Return the [X, Y] coordinate for the center point of the cell that contains the specified text.  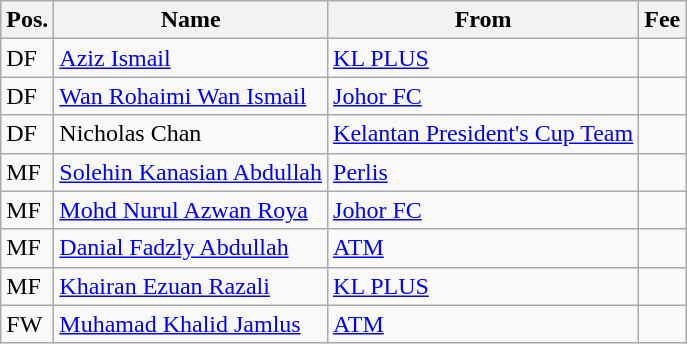
Aziz Ismail [191, 58]
Pos. [28, 20]
Nicholas Chan [191, 134]
Kelantan President's Cup Team [484, 134]
Perlis [484, 172]
Danial Fadzly Abdullah [191, 248]
Wan Rohaimi Wan Ismail [191, 96]
Name [191, 20]
From [484, 20]
FW [28, 324]
Mohd Nurul Azwan Roya [191, 210]
Khairan Ezuan Razali [191, 286]
Muhamad Khalid Jamlus [191, 324]
Solehin Kanasian Abdullah [191, 172]
Fee [662, 20]
